Locate the cell with the specified text and output its (X, Y) center coordinate. 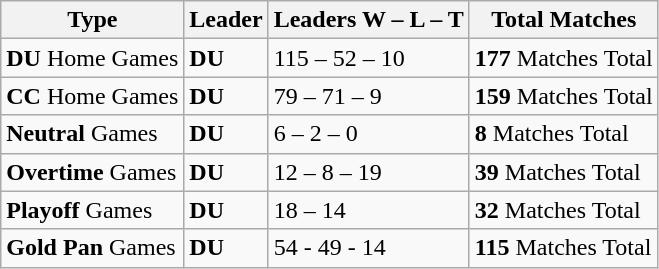
115 Matches Total (564, 248)
CC Home Games (92, 96)
54 - 49 - 14 (368, 248)
79 – 71 – 9 (368, 96)
8 Matches Total (564, 134)
Leaders W – L – T (368, 20)
39 Matches Total (564, 172)
18 – 14 (368, 210)
Type (92, 20)
Gold Pan Games (92, 248)
Playoff Games (92, 210)
DU Home Games (92, 58)
159 Matches Total (564, 96)
Neutral Games (92, 134)
177 Matches Total (564, 58)
115 – 52 – 10 (368, 58)
32 Matches Total (564, 210)
6 – 2 – 0 (368, 134)
Leader (226, 20)
12 – 8 – 19 (368, 172)
Total Matches (564, 20)
Overtime Games (92, 172)
